Provide the [x, y] coordinate of the cell's center where the given text is located.  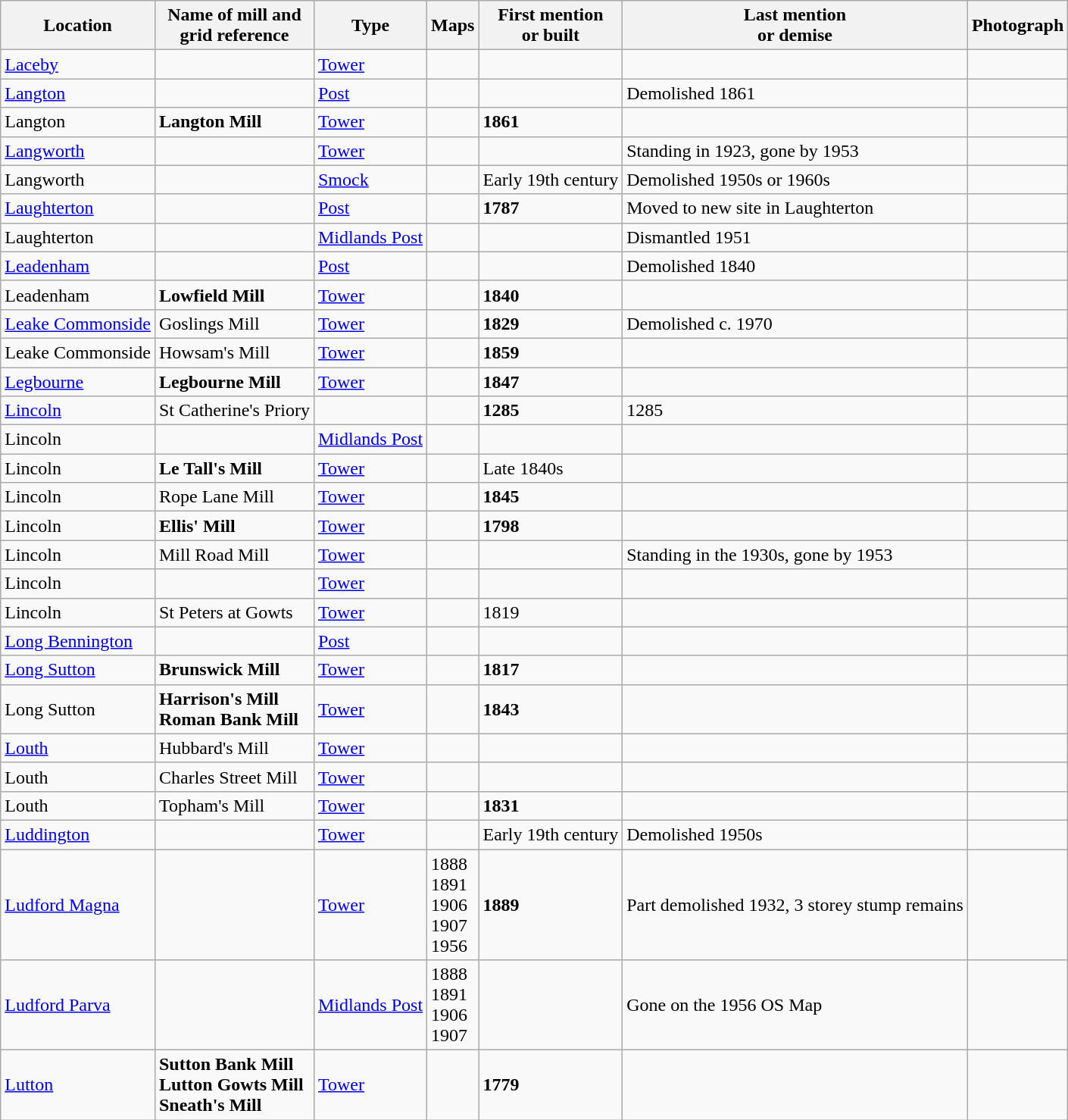
Mill Road Mill [234, 555]
Ludford Parva [78, 1005]
Charles Street Mill [234, 777]
Smock [370, 180]
Goslings Mill [234, 324]
18881891190619071956 [453, 904]
Part demolished 1932, 3 storey stump remains [795, 904]
Harrison's MillRoman Bank Mill [234, 709]
Rope Lane Mill [234, 497]
1840 [551, 295]
Demolished c. 1970 [795, 324]
1819 [551, 612]
1843 [551, 709]
1859 [551, 352]
Location [78, 26]
Long Bennington [78, 641]
Legbourne [78, 381]
Name of mill andgrid reference [234, 26]
Topham's Mill [234, 806]
Late 1840s [551, 468]
Luddington [78, 834]
Sutton Bank MillLutton Gowts MillSneath's Mill [234, 1085]
1861 [551, 122]
Last mention or demise [795, 26]
Demolished 1950s or 1960s [795, 180]
Maps [453, 26]
Photograph [1017, 26]
Gone on the 1956 OS Map [795, 1005]
1829 [551, 324]
Legbourne Mill [234, 381]
Standing in the 1930s, gone by 1953 [795, 555]
St Peters at Gowts [234, 612]
Demolished 1840 [795, 266]
Dismantled 1951 [795, 237]
1787 [551, 208]
Ellis' Mill [234, 526]
Laceby [78, 64]
Howsam's Mill [234, 352]
Standing in 1923, gone by 1953 [795, 151]
Ludford Magna [78, 904]
Type [370, 26]
1798 [551, 526]
Langton Mill [234, 122]
Lutton [78, 1085]
Brunswick Mill [234, 670]
St Catherine's Priory [234, 411]
Hubbard's Mill [234, 748]
1888189119061907 [453, 1005]
1779 [551, 1085]
Demolished 1950s [795, 834]
1817 [551, 670]
Demolished 1861 [795, 93]
Lowfield Mill [234, 295]
1831 [551, 806]
1889 [551, 904]
Le Tall's Mill [234, 468]
First mentionor built [551, 26]
1847 [551, 381]
1845 [551, 497]
Moved to new site in Laughterton [795, 208]
